From the cell containing the given text, extract its center point as [X, Y] coordinate. 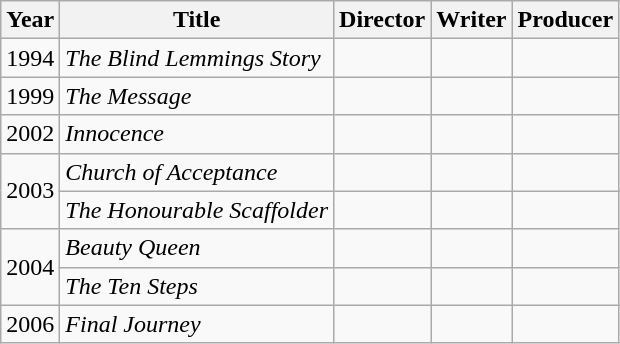
The Message [197, 96]
1999 [30, 96]
Innocence [197, 134]
Final Journey [197, 324]
1994 [30, 58]
The Honourable Scaffolder [197, 210]
Title [197, 20]
The Blind Lemmings Story [197, 58]
Beauty Queen [197, 248]
Year [30, 20]
2002 [30, 134]
Producer [566, 20]
Director [382, 20]
2004 [30, 267]
The Ten Steps [197, 286]
2006 [30, 324]
2003 [30, 191]
Church of Acceptance [197, 172]
Writer [472, 20]
